Provide the [X, Y] coordinate of the cell's center where the given text is located.  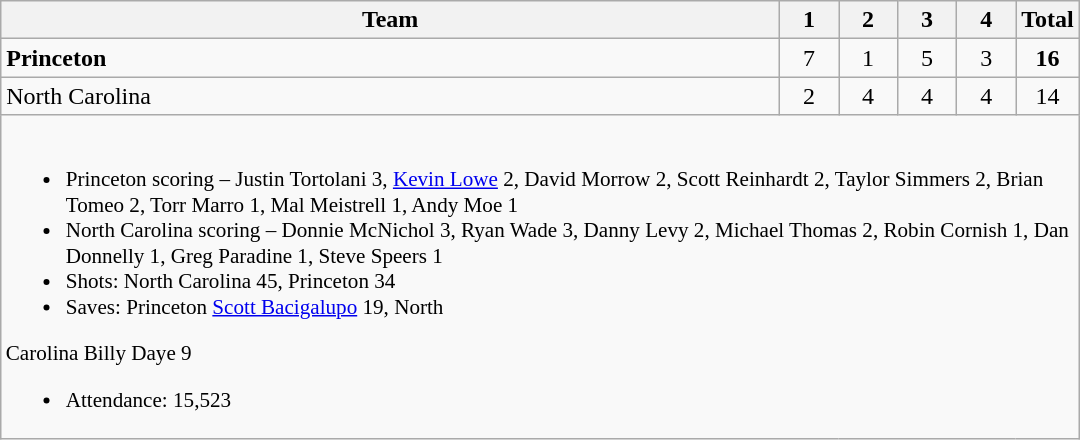
14 [1048, 96]
16 [1048, 58]
Total [1048, 20]
Team [390, 20]
North Carolina [390, 96]
Princeton [390, 58]
7 [808, 58]
5 [928, 58]
